Capture the cell that displays the provided text and extract its [X, Y] central coordinate. 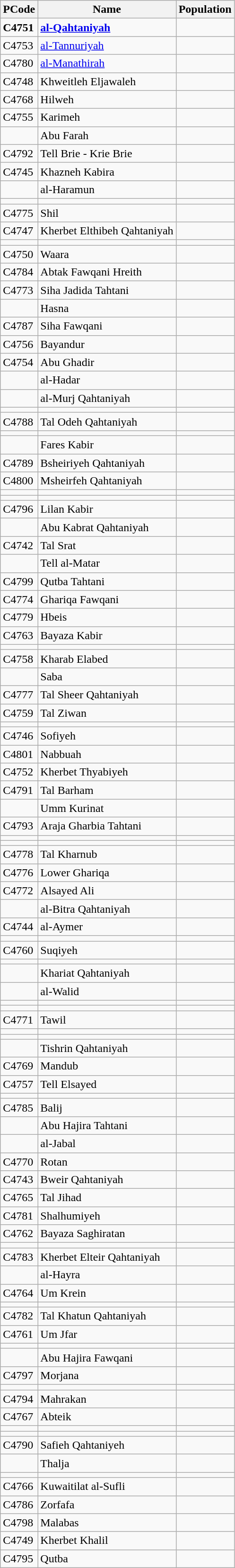
C4792 [19, 153]
C4743 [19, 1180]
C4746 [19, 736]
Lilan Kabir [107, 509]
Kherbet Khalil [107, 1541]
C4747 [19, 231]
Abteik [107, 1417]
C4782 [19, 1316]
C4798 [19, 1523]
Sofiyeh [107, 736]
Tell Brie - Krie Brie [107, 153]
Tishrin Qahtaniyah [107, 1048]
C4748 [19, 81]
C4784 [19, 272]
Name [107, 9]
Shalhumiyeh [107, 1216]
Kuwaitilat al-Sufli [107, 1487]
Tal Khatun Qahtaniyah [107, 1316]
Population [205, 9]
C4767 [19, 1417]
C4774 [19, 599]
Tell al-Matar [107, 563]
C4788 [19, 421]
C4761 [19, 1334]
al-Aymer [107, 927]
C4776 [19, 873]
C4766 [19, 1487]
Suqiyeh [107, 950]
C4794 [19, 1399]
C4756 [19, 344]
Hasna [107, 308]
al-Walid [107, 991]
C4742 [19, 545]
Tawil [107, 1020]
C4770 [19, 1161]
Ghariqa Fawqani [107, 599]
Nabbuah [107, 754]
Khweitleh Eljawaleh [107, 81]
C4799 [19, 581]
Um Jfar [107, 1334]
C4785 [19, 1107]
Kherbet Elthibeh Qahtaniyah [107, 231]
Khariat Qahtaniyah [107, 973]
Waara [107, 254]
Abu Farah [107, 135]
Msheirfeh Qahtaniyah [107, 481]
C4765 [19, 1198]
Tal Ziwan [107, 713]
Um Krein [107, 1293]
Araja Gharbia Tahtani [107, 826]
C4757 [19, 1084]
C4750 [19, 254]
al-Qahtaniyah [107, 27]
al-Hadar [107, 380]
C4759 [19, 713]
al-Tannuriyah [107, 45]
C4795 [19, 1559]
Abu Hajira Fawqani [107, 1357]
Abu Hajira Tahtani [107, 1125]
C4768 [19, 99]
C4758 [19, 659]
Abu Ghadir [107, 362]
Rotan [107, 1161]
C4762 [19, 1234]
C4789 [19, 463]
Lower Ghariqa [107, 873]
Khazneh Kabira [107, 171]
C4787 [19, 326]
Siha Fawqani [107, 326]
Kherbet Thyabiyeh [107, 772]
Tal Barham [107, 790]
C4791 [19, 790]
C4769 [19, 1066]
Karimeh [107, 117]
C4773 [19, 290]
Bayaza Kabir [107, 635]
C4797 [19, 1375]
C4764 [19, 1293]
al-Bitra Qahtaniyah [107, 909]
Qutba Tahtani [107, 581]
al-Jabal [107, 1143]
Tell Elsayed [107, 1084]
Shil [107, 213]
C4754 [19, 362]
Mahrakan [107, 1399]
C4775 [19, 213]
Fares Kabir [107, 445]
Bweir Qahtaniyah [107, 1180]
Safieh Qahtaniyeh [107, 1445]
C4777 [19, 695]
C4772 [19, 891]
Mandub [107, 1066]
Kharab Elabed [107, 659]
C4745 [19, 171]
Thalja [107, 1463]
Morjana [107, 1375]
Siha Jadida Tahtani [107, 290]
al-Manathirah [107, 63]
Malabas [107, 1523]
C4744 [19, 927]
al-Haramun [107, 189]
Bayaza Saghiratan [107, 1234]
C4801 [19, 754]
Hbeis [107, 617]
C4796 [19, 509]
C4763 [19, 635]
C4790 [19, 1445]
Tal Jihad [107, 1198]
al-Hayra [107, 1275]
C4780 [19, 63]
Alsayed Ali [107, 891]
Abtak Fawqani Hreith [107, 272]
C4786 [19, 1505]
al-Murj Qahtaniyah [107, 398]
C4760 [19, 950]
PCode [19, 9]
C4753 [19, 45]
C4771 [19, 1020]
C4779 [19, 617]
C4778 [19, 855]
C4749 [19, 1541]
C4755 [19, 117]
Tal Srat [107, 545]
Umm Kurinat [107, 808]
C4752 [19, 772]
C4800 [19, 481]
Qutba [107, 1559]
Tal Kharnub [107, 855]
Tal Sheer Qahtaniyah [107, 695]
Bsheiriyeh Qahtaniyah [107, 463]
C4783 [19, 1257]
Bayandur [107, 344]
Hilweh [107, 99]
Tal Odeh Qahtaniyah [107, 421]
C4781 [19, 1216]
Kherbet Elteir Qahtaniyah [107, 1257]
C4793 [19, 826]
Abu Kabrat Qahtaniyah [107, 527]
C4751 [19, 27]
Saba [107, 677]
Balij [107, 1107]
Zorfafa [107, 1505]
